Search for the cell housing the specified text and yield its [X, Y] center coordinate. 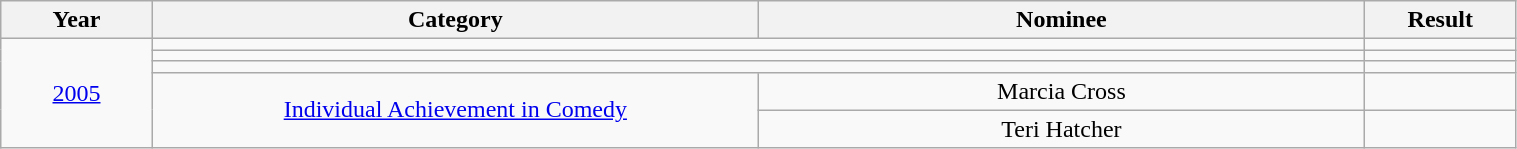
Result [1440, 20]
Individual Achievement in Comedy [455, 110]
Year [77, 20]
Marcia Cross [1061, 91]
2005 [77, 94]
Category [455, 20]
Teri Hatcher [1061, 129]
Nominee [1061, 20]
